Detect which cell encompasses the target text, then output its [X, Y] center coordinate. 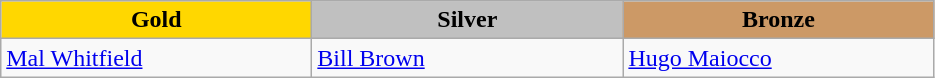
Mal Whitfield [156, 58]
Bronze [778, 20]
Gold [156, 20]
Silver [468, 20]
Bill Brown [468, 58]
Hugo Maiocco [778, 58]
